Identify which cell holds the provided text, then report its [x, y] central coordinate. 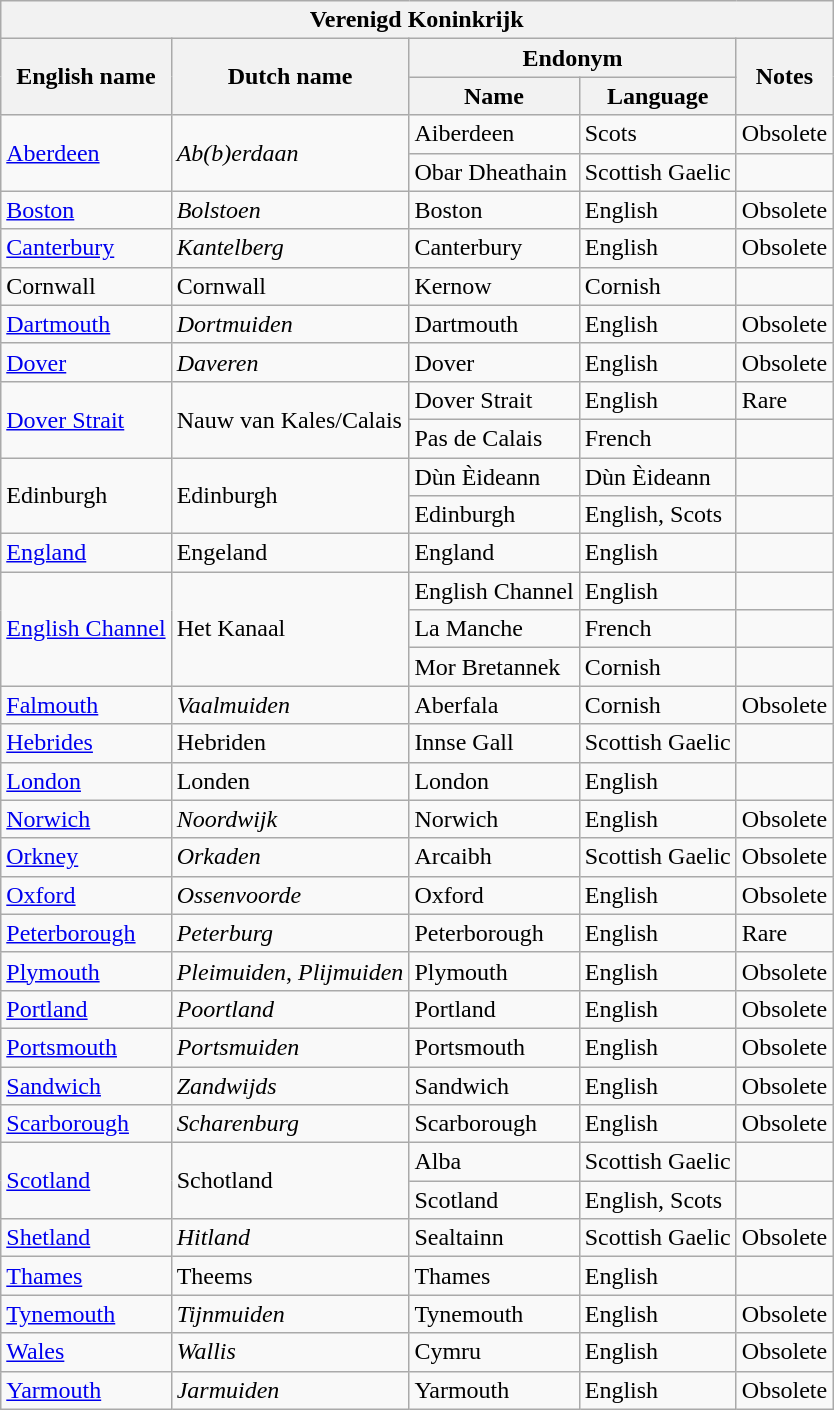
Obar Dheathain [494, 172]
Theems [290, 1276]
Ab(b)erdaan [290, 153]
Hebrides [86, 743]
Alba [494, 1162]
Language [658, 96]
La Manche [494, 629]
Notes [784, 77]
Nauw van Kales/Calais [290, 419]
Arcaibh [494, 857]
Zandwijds [290, 1085]
Cymru [494, 1352]
Dutch name [290, 77]
Orkney [86, 857]
Vaalmuiden [290, 705]
Kantelberg [290, 248]
Falmouth [86, 705]
Noordwijk [290, 819]
Hitland [290, 1238]
Aberfala [494, 705]
Verenigd Koninkrijk [417, 20]
Endonym [572, 58]
Jarmuiden [290, 1390]
Wallis [290, 1352]
Pleimuiden, Plijmuiden [290, 971]
English name [86, 77]
Daveren [290, 362]
Het Kanaal [290, 629]
Aiberdeen [494, 134]
Bolstoen [290, 210]
Name [494, 96]
Ossenvoorde [290, 895]
Kernow [494, 286]
Tijnmuiden [290, 1314]
Londen [290, 781]
Peterburg [290, 933]
Scharenburg [290, 1124]
Shetland [86, 1238]
Engeland [290, 553]
Poortland [290, 1009]
Wales [86, 1352]
Aberdeen [86, 153]
Innse Gall [494, 743]
Scots [658, 134]
Mor Bretannek [494, 667]
Schotland [290, 1181]
Dortmuiden [290, 324]
Sealtainn [494, 1238]
Orkaden [290, 857]
Portsmuiden [290, 1047]
Pas de Calais [494, 438]
Hebriden [290, 743]
